Extract the (X, Y) coordinate from the center of the cell holding the provided text.  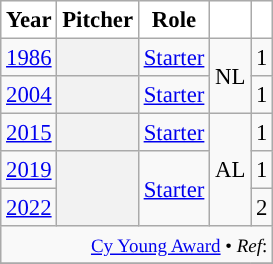
Year (29, 20)
Cy Young Award • Ref: (137, 245)
AL (230, 170)
2022 (29, 208)
NL (230, 76)
2019 (29, 170)
1986 (29, 58)
Pitcher (98, 20)
2004 (29, 95)
2 (262, 208)
Role (174, 20)
2015 (29, 133)
